Determine the (x, y) coordinate at the center of the cell enclosing the given text.  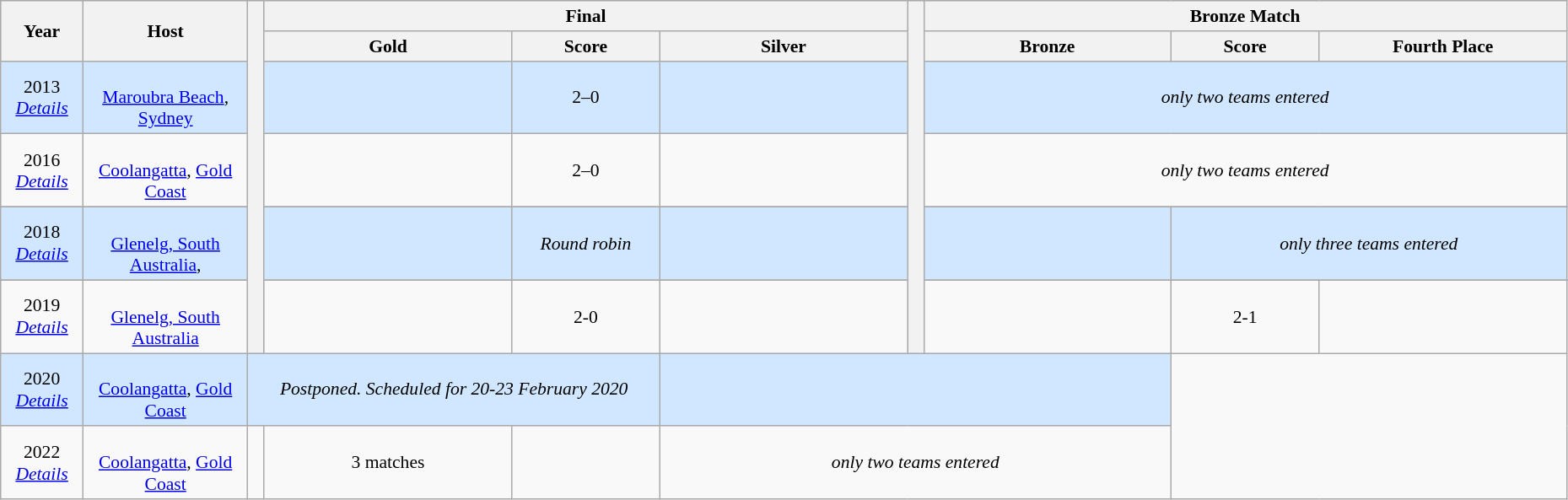
2016 Details (42, 170)
Final (585, 16)
Gold (388, 46)
Round robin (586, 245)
2-0 (586, 317)
only three teams entered (1368, 245)
Bronze Match (1245, 16)
2-1 (1245, 317)
Year (42, 30)
2019 Details (42, 317)
Postponed. Scheduled for 20-23 February 2020 (454, 390)
Maroubra Beach, Sydney (165, 98)
2018 Details (42, 245)
Host (165, 30)
Silver (783, 46)
2022 Details (42, 464)
3 matches (388, 464)
2013 Details (42, 98)
Glenelg, South Australia (165, 317)
Glenelg, South Australia, (165, 245)
Bronze (1048, 46)
2020 Details (42, 390)
Fourth Place (1442, 46)
